Scan for the cell matching the given text and deliver its (X, Y) coordinate at center. 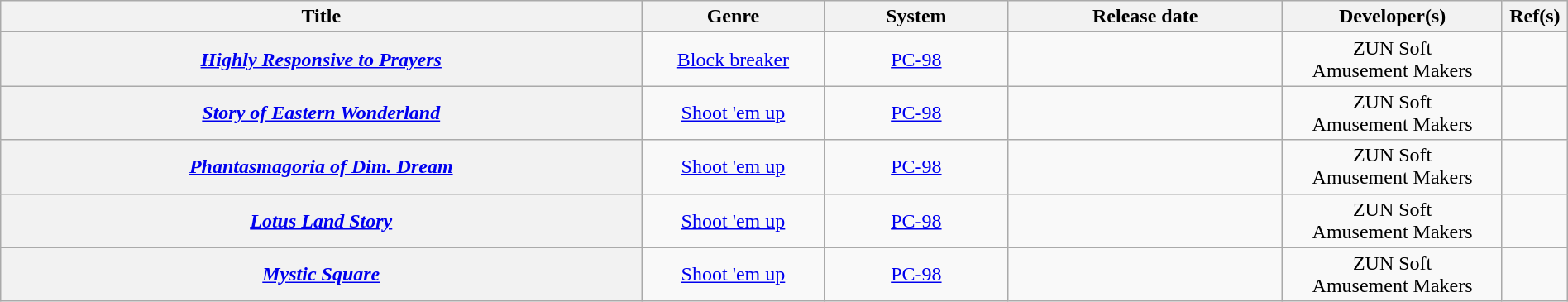
Ref(s) (1535, 17)
Release date (1145, 17)
Block breaker (733, 60)
Genre (733, 17)
Highly Responsive to Prayers (321, 60)
System (916, 17)
Story of Eastern Wonderland (321, 113)
Mystic Square (321, 275)
Developer(s) (1393, 17)
Phantasmagoria of Dim. Dream (321, 167)
Lotus Land Story (321, 220)
Title (321, 17)
